Output the (x, y) coordinate of the center of the cell containing the given text.  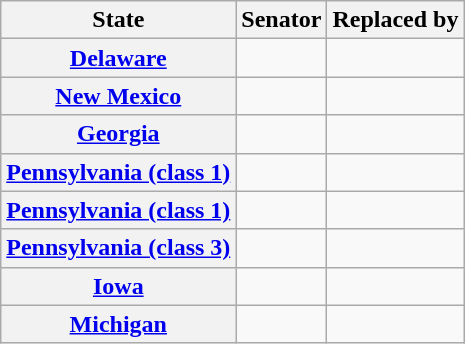
Pennsylvania (class 3) (118, 248)
Georgia (118, 134)
Senator (282, 20)
Michigan (118, 324)
New Mexico (118, 96)
Replaced by (396, 20)
State (118, 20)
Iowa (118, 286)
Delaware (118, 58)
